Return the [x, y] coordinate for the center point of the cell that contains the specified text.  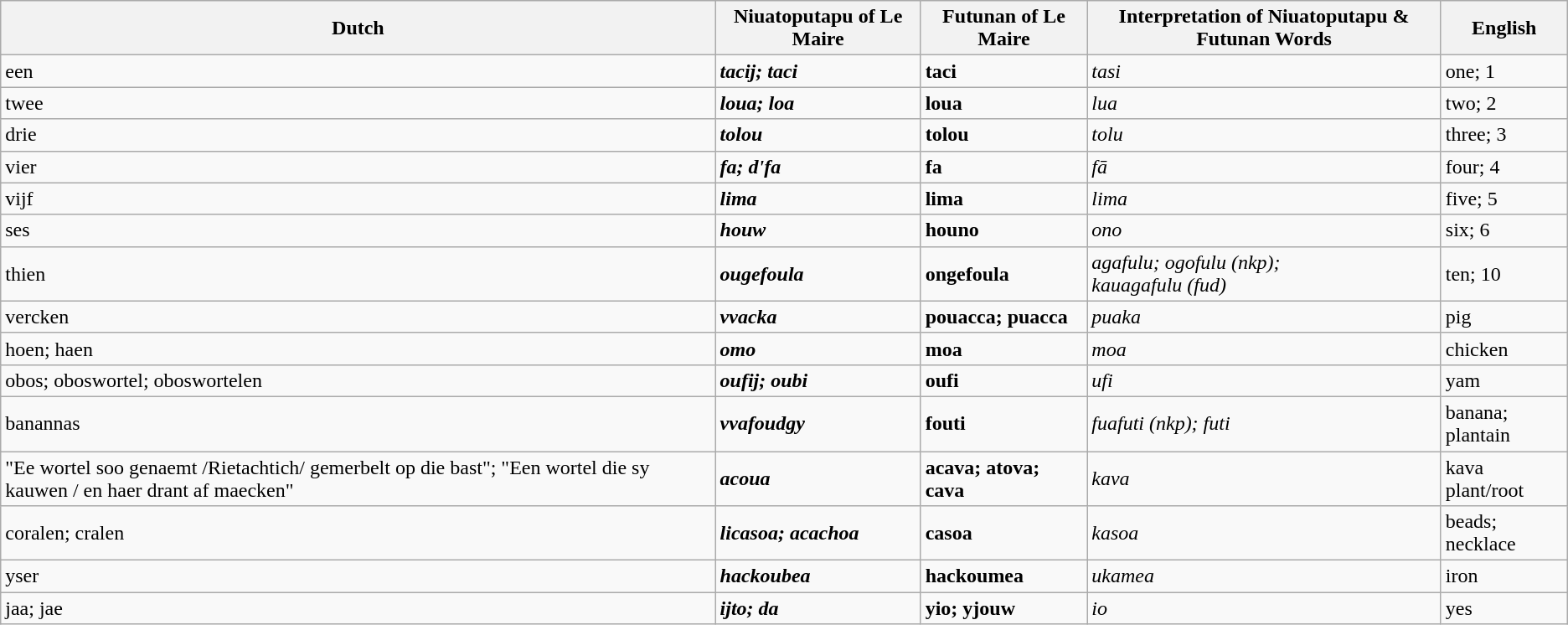
kasoa [1264, 533]
oufij; oubi [818, 380]
yes [1504, 608]
houno [1003, 230]
ijto; da [818, 608]
lua [1264, 103]
ses [358, 230]
yser [358, 576]
six; 6 [1504, 230]
thien [358, 273]
fa [1003, 167]
drie [358, 135]
fa; d'fa [818, 167]
four; 4 [1504, 167]
hoen; haen [358, 349]
yam [1504, 380]
tacij; taci [818, 71]
houw [818, 230]
ukamea [1264, 576]
ono [1264, 230]
banannas [358, 424]
acava; atova; cava [1003, 478]
hackoubea [818, 576]
acoua [818, 478]
loua; loa [818, 103]
tasi [1264, 71]
licasoa; acachoa [818, 533]
vijf [358, 199]
fuafuti (nkp); futi [1264, 424]
io [1264, 608]
agafulu; ogofulu (nkp);kauagafulu (fud) [1264, 273]
two; 2 [1504, 103]
casoa [1003, 533]
ongefoula [1003, 273]
kava [1264, 478]
five; 5 [1504, 199]
Futunan of Le Maire [1003, 28]
ougefoula [818, 273]
beads; necklace [1504, 533]
yio; yjouw [1003, 608]
ten; 10 [1504, 273]
pig [1504, 317]
een [358, 71]
vercken [358, 317]
twee [358, 103]
iron [1504, 576]
puaka [1264, 317]
Dutch [358, 28]
three; 3 [1504, 135]
jaa; jae [358, 608]
vvacka [818, 317]
hackoumea [1003, 576]
"Ee wortel soo genaemt /Rietachtich/ gemerbelt op die bast"; "Een wortel die sy kauwen / en haer drant af maecken" [358, 478]
English [1504, 28]
fouti [1003, 424]
obos; oboswortel; oboswortelen [358, 380]
one; 1 [1504, 71]
vvafoudgy [818, 424]
Interpretation of Niuatoputapu & Futunan Words [1264, 28]
loua [1003, 103]
banana; plantain [1504, 424]
vier [358, 167]
chicken [1504, 349]
coralen; cralen [358, 533]
taci [1003, 71]
pouacca; puacca [1003, 317]
oufi [1003, 380]
kava plant/root [1504, 478]
fā [1264, 167]
tolu [1264, 135]
ufi [1264, 380]
Niuatoputapu of Le Maire [818, 28]
omo [818, 349]
